From the cell containing the given text, extract its center point as (x, y) coordinate. 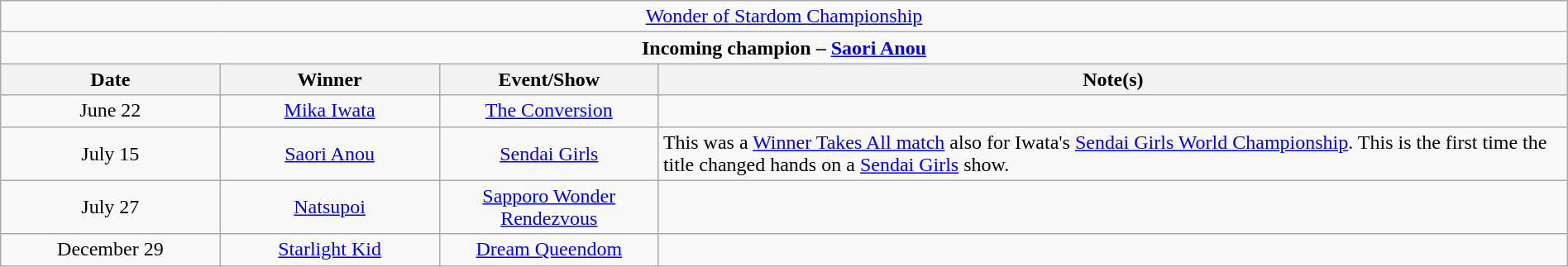
July 27 (111, 207)
Event/Show (549, 79)
July 15 (111, 154)
June 22 (111, 111)
December 29 (111, 250)
Saori Anou (329, 154)
Starlight Kid (329, 250)
Wonder of Stardom Championship (784, 17)
Note(s) (1113, 79)
Incoming champion – Saori Anou (784, 48)
Winner (329, 79)
Sapporo Wonder Rendezvous (549, 207)
Dream Queendom (549, 250)
Sendai Girls (549, 154)
Natsupoi (329, 207)
Date (111, 79)
Mika Iwata (329, 111)
The Conversion (549, 111)
